Search for the cell housing the specified text and yield its [X, Y] center coordinate. 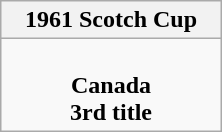
1961 Scotch Cup [111, 20]
Canada3rd title [111, 85]
